Locate the cell with the specified text and output its (x, y) center coordinate. 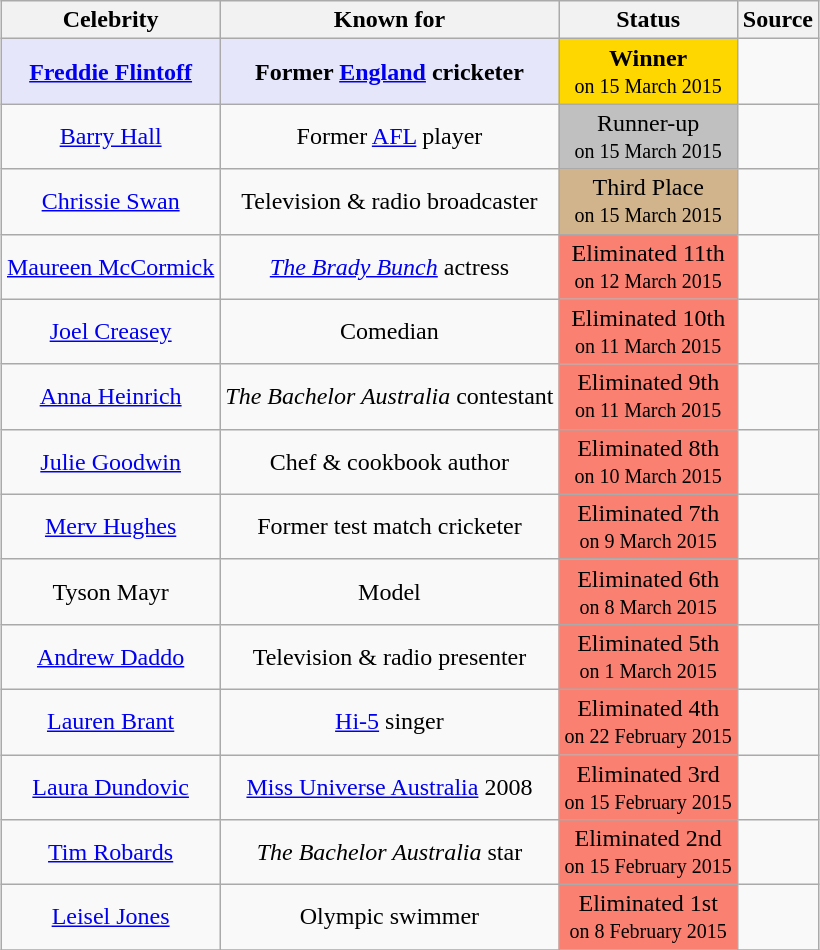
Anna Heinrich (110, 396)
Eliminated 6thon 8 March 2015 (648, 592)
Comedian (390, 332)
The Bachelor Australia contestant (390, 396)
Eliminated 2nd on 15 February 2015 (648, 852)
Former AFL player (390, 136)
Eliminated 5thon 1 March 2015 (648, 656)
Eliminated 11thon 12 March 2015 (648, 266)
Freddie Flintoff (110, 72)
Chrissie Swan (110, 202)
Television & radio presenter (390, 656)
Leisel Jones (110, 918)
Former test match cricketer (390, 526)
Tim Robards (110, 852)
Eliminated 3rdon 15 February 2015 (648, 786)
Eliminated 7thon 9 March 2015 (648, 526)
Lauren Brant (110, 722)
Eliminated 4thon 22 February 2015 (648, 722)
Laura Dundovic (110, 786)
Television & radio broadcaster (390, 202)
Status (648, 20)
The Bachelor Australia star (390, 852)
The Brady Bunch actress (390, 266)
Eliminated 1ston 8 February 2015 (648, 918)
Andrew Daddo (110, 656)
Maureen McCormick (110, 266)
Third Placeon 15 March 2015 (648, 202)
Miss Universe Australia 2008 (390, 786)
Eliminated 9thon 11 March 2015 (648, 396)
Eliminated 10thon 11 March 2015 (648, 332)
Runner-upon 15 March 2015 (648, 136)
Former England cricketer (390, 72)
Joel Creasey (110, 332)
Model (390, 592)
Source (778, 20)
Olympic swimmer (390, 918)
Hi-5 singer (390, 722)
Known for (390, 20)
Merv Hughes (110, 526)
Barry Hall (110, 136)
Eliminated 8thon 10 March 2015 (648, 462)
Winneron 15 March 2015 (648, 72)
Julie Goodwin (110, 462)
Celebrity (110, 20)
Chef & cookbook author (390, 462)
Tyson Mayr (110, 592)
